Determine the (X, Y) coordinate at the center of the cell enclosing the given text.  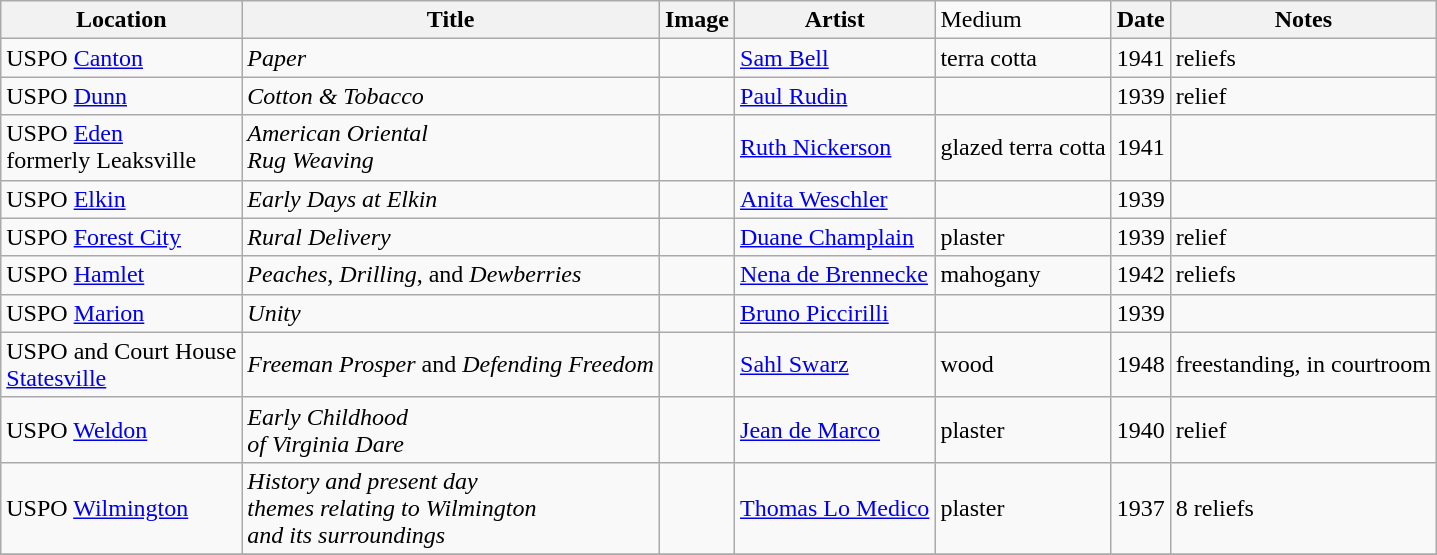
USPO and Court HouseStatesville (122, 364)
Early Childhoodof Virginia Dare (451, 430)
Nena de Brennecke (835, 275)
Duane Champlain (835, 237)
Paul Rudin (835, 96)
1937 (1140, 508)
USPO Weldon (122, 430)
Date (1140, 20)
Rural Delivery (451, 237)
USPO Dunn (122, 96)
Notes (1303, 20)
USPO Hamlet (122, 275)
Location (122, 20)
Bruno Piccirilli (835, 313)
Paper (451, 58)
Freeman Prosper and Defending Freedom (451, 364)
8 reliefs (1303, 508)
Early Days at Elkin (451, 199)
1942 (1140, 275)
USPO Forest City (122, 237)
History and present daythemes relating to Wilmingtonand its surroundings (451, 508)
1948 (1140, 364)
USPO Canton (122, 58)
Jean de Marco (835, 430)
1940 (1140, 430)
mahogany (1023, 275)
USPO Elkin (122, 199)
Image (696, 20)
terra cotta (1023, 58)
freestanding, in courtroom (1303, 364)
Medium (1023, 20)
wood (1023, 364)
Thomas Lo Medico (835, 508)
Anita Weschler (835, 199)
American OrientalRug Weaving (451, 148)
Title (451, 20)
Sam Bell (835, 58)
Artist (835, 20)
USPO Edenformerly Leaksville (122, 148)
Unity (451, 313)
USPO Wilmington (122, 508)
Ruth Nickerson (835, 148)
Sahl Swarz (835, 364)
USPO Marion (122, 313)
glazed terra cotta (1023, 148)
Cotton & Tobacco (451, 96)
Peaches, Drilling, and Dewberries (451, 275)
